Extract the [X, Y] coordinate from the center of the cell holding the provided text.  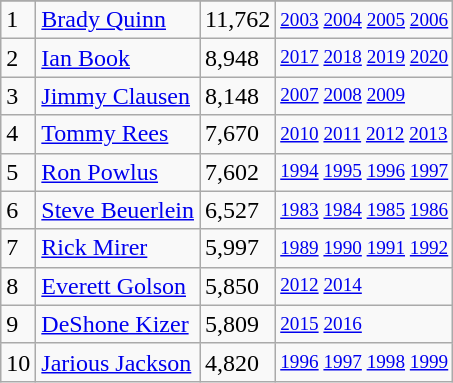
2012 2014 [364, 286]
1996 1997 1998 1999 [364, 362]
1994 1995 1996 1997 [364, 172]
5 [18, 172]
7,670 [238, 134]
6 [18, 210]
3 [18, 96]
8 [18, 286]
1983 1984 1985 1986 [364, 210]
8,948 [238, 58]
Everett Golson [118, 286]
4 [18, 134]
10 [18, 362]
Jarious Jackson [118, 362]
Ron Powlus [118, 172]
Jimmy Clausen [118, 96]
Ian Book [118, 58]
5,809 [238, 324]
6,527 [238, 210]
2 [18, 58]
5,850 [238, 286]
DeShone Kizer [118, 324]
Brady Quinn [118, 20]
2017 2018 2019 2020 [364, 58]
7,602 [238, 172]
11,762 [238, 20]
9 [18, 324]
1989 1990 1991 1992 [364, 248]
2015 2016 [364, 324]
5,997 [238, 248]
Rick Mirer [118, 248]
2003 2004 2005 2006 [364, 20]
2010 2011 2012 2013 [364, 134]
1 [18, 20]
Steve Beuerlein [118, 210]
2007 2008 2009 [364, 96]
7 [18, 248]
Tommy Rees [118, 134]
8,148 [238, 96]
4,820 [238, 362]
